Locate the cell with the specified text and output its (x, y) center coordinate. 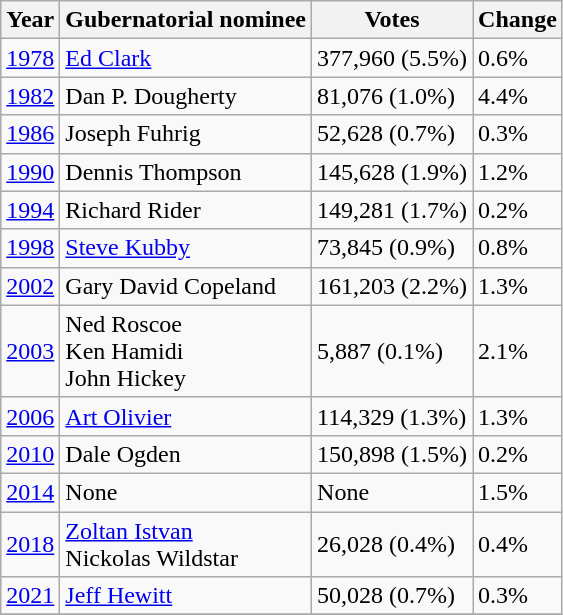
4.4% (518, 96)
2006 (30, 416)
Year (30, 20)
Art Olivier (186, 416)
52,628 (0.7%) (392, 134)
1982 (30, 96)
1990 (30, 172)
Gubernatorial nominee (186, 20)
2003 (30, 351)
1978 (30, 58)
150,898 (1.5%) (392, 454)
5,887 (0.1%) (392, 351)
Dan P. Dougherty (186, 96)
Joseph Fuhrig (186, 134)
2021 (30, 596)
Richard Rider (186, 210)
1994 (30, 210)
Gary David Copeland (186, 286)
1.5% (518, 492)
Ed Clark (186, 58)
50,028 (0.7%) (392, 596)
Zoltan IstvanNickolas Wildstar (186, 544)
Change (518, 20)
149,281 (1.7%) (392, 210)
377,960 (5.5%) (392, 58)
1.2% (518, 172)
2002 (30, 286)
145,628 (1.9%) (392, 172)
114,329 (1.3%) (392, 416)
2018 (30, 544)
0.4% (518, 544)
Votes (392, 20)
161,203 (2.2%) (392, 286)
Jeff Hewitt (186, 596)
Dennis Thompson (186, 172)
Ned RoscoeKen HamidiJohn Hickey (186, 351)
73,845 (0.9%) (392, 248)
26,028 (0.4%) (392, 544)
2010 (30, 454)
1998 (30, 248)
1986 (30, 134)
81,076 (1.0%) (392, 96)
Steve Kubby (186, 248)
2.1% (518, 351)
0.8% (518, 248)
0.6% (518, 58)
2014 (30, 492)
Dale Ogden (186, 454)
